Return the [x, y] coordinate for the center point of the cell that contains the specified text.  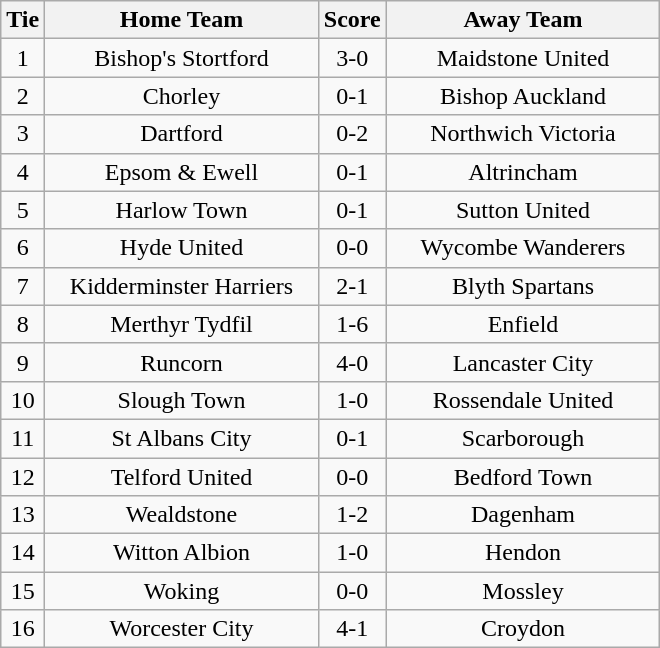
Maidstone United [523, 58]
Dartford [182, 134]
4-0 [352, 362]
Blyth Spartans [523, 286]
Harlow Town [182, 210]
13 [23, 515]
Runcorn [182, 362]
Score [352, 20]
8 [23, 324]
Woking [182, 591]
1 [23, 58]
15 [23, 591]
Away Team [523, 20]
Mossley [523, 591]
Rossendale United [523, 400]
14 [23, 553]
Lancaster City [523, 362]
St Albans City [182, 438]
Telford United [182, 477]
Dagenham [523, 515]
Tie [23, 20]
Home Team [182, 20]
Worcester City [182, 629]
3-0 [352, 58]
Merthyr Tydfil [182, 324]
2 [23, 96]
Northwich Victoria [523, 134]
Wealdstone [182, 515]
5 [23, 210]
Witton Albion [182, 553]
6 [23, 248]
Bishop Auckland [523, 96]
16 [23, 629]
Slough Town [182, 400]
Altrincham [523, 172]
7 [23, 286]
Sutton United [523, 210]
Chorley [182, 96]
4 [23, 172]
2-1 [352, 286]
0-2 [352, 134]
Croydon [523, 629]
Wycombe Wanderers [523, 248]
12 [23, 477]
Enfield [523, 324]
Hyde United [182, 248]
Hendon [523, 553]
Kidderminster Harriers [182, 286]
1-2 [352, 515]
Scarborough [523, 438]
1-6 [352, 324]
9 [23, 362]
11 [23, 438]
Bishop's Stortford [182, 58]
Epsom & Ewell [182, 172]
3 [23, 134]
Bedford Town [523, 477]
10 [23, 400]
4-1 [352, 629]
